Extract the [x, y] coordinate from the center of the cell holding the provided text.  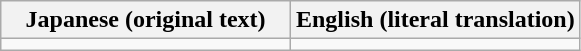
English (literal translation) [435, 20]
Japanese (original text) [146, 20]
